Pinpoint the cell where the given text exists, returning its [x, y] midpoint coordinate. 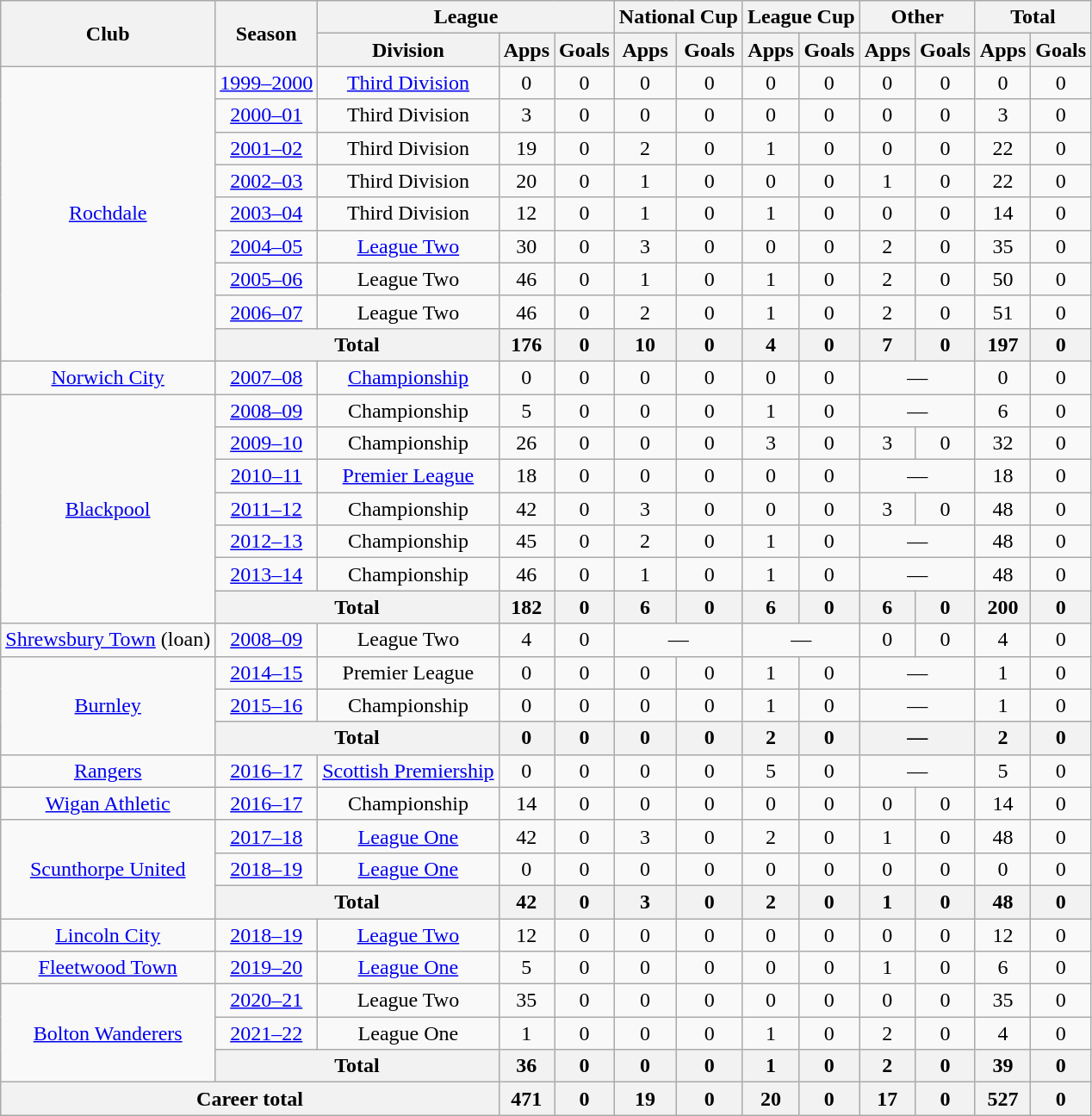
2011–12 [267, 509]
200 [1002, 607]
2009–10 [267, 443]
Division [408, 50]
2004–05 [267, 246]
2021–22 [267, 1033]
2010–11 [267, 476]
2007–08 [267, 377]
182 [526, 607]
Rangers [109, 771]
2012–13 [267, 542]
Blackpool [109, 509]
Lincoln City [109, 934]
1999–2000 [267, 83]
527 [1002, 1099]
10 [645, 344]
Burnley [109, 705]
2013–14 [267, 574]
2002–03 [267, 181]
Career total [250, 1099]
Rochdale [109, 214]
Scottish Premiership [408, 771]
2000–01 [267, 115]
176 [526, 344]
7 [887, 344]
2015–16 [267, 705]
Wigan Athletic [109, 803]
Other [917, 17]
2020–21 [267, 1001]
Shrewsbury Town (loan) [109, 640]
36 [526, 1066]
45 [526, 542]
Season [267, 34]
2001–02 [267, 148]
471 [526, 1099]
League [467, 17]
2003–04 [267, 214]
197 [1002, 344]
Club [109, 34]
Fleetwood Town [109, 968]
30 [526, 246]
Scunthorpe United [109, 869]
2017–18 [267, 836]
National Cup [679, 17]
50 [1002, 279]
League Cup [801, 17]
2019–20 [267, 968]
2005–06 [267, 279]
26 [526, 443]
17 [887, 1099]
Norwich City [109, 377]
2014–15 [267, 673]
51 [1002, 312]
39 [1002, 1066]
2006–07 [267, 312]
32 [1002, 443]
Bolton Wanderers [109, 1033]
